Find where the given text appears and provide that cell's center as (X, Y) coordinate. 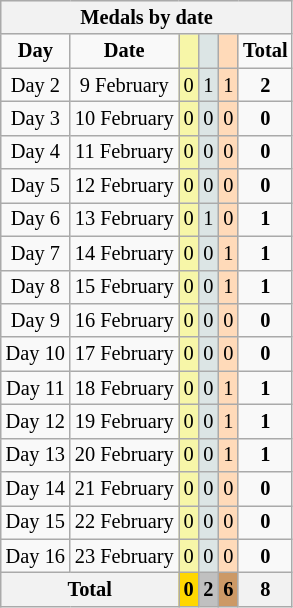
Medals by date (147, 17)
15 February (124, 287)
Day 3 (36, 118)
18 February (124, 388)
Day 7 (36, 253)
20 February (124, 455)
16 February (124, 320)
17 February (124, 354)
Day 9 (36, 320)
Day 2 (36, 85)
Day 4 (36, 152)
Day 8 (36, 287)
Day 15 (36, 522)
Day (36, 51)
Day 12 (36, 421)
Day 13 (36, 455)
13 February (124, 219)
11 February (124, 152)
14 February (124, 253)
9 February (124, 85)
Day 11 (36, 388)
6 (228, 589)
10 February (124, 118)
Day 14 (36, 489)
Day 5 (36, 186)
21 February (124, 489)
Date (124, 51)
Day 16 (36, 556)
22 February (124, 522)
8 (265, 589)
Day 10 (36, 354)
Day 6 (36, 219)
23 February (124, 556)
12 February (124, 186)
19 February (124, 421)
